Determine the (x, y) coordinate at the center of the cell enclosing the given text.  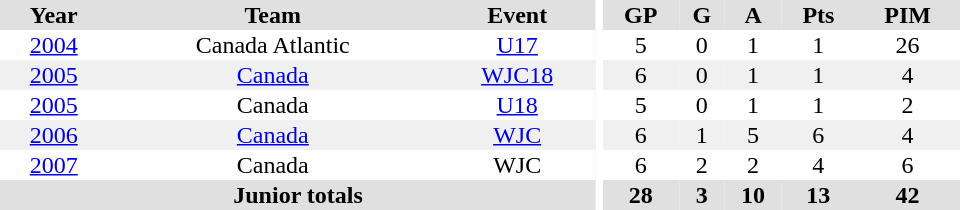
Year (54, 15)
2006 (54, 135)
3 (702, 195)
Canada Atlantic (272, 45)
GP (640, 15)
42 (908, 195)
A (754, 15)
Team (272, 15)
2004 (54, 45)
WJC18 (517, 75)
13 (819, 195)
G (702, 15)
U18 (517, 105)
2007 (54, 165)
Junior totals (298, 195)
10 (754, 195)
U17 (517, 45)
26 (908, 45)
28 (640, 195)
PIM (908, 15)
Event (517, 15)
Pts (819, 15)
